Search for the cell housing the specified text and yield its (X, Y) center coordinate. 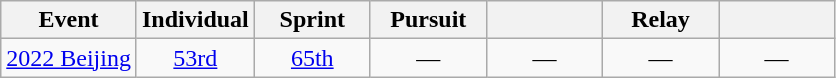
Pursuit (428, 20)
53rd (195, 58)
Sprint (312, 20)
Relay (660, 20)
Event (69, 20)
2022 Beijing (69, 58)
65th (312, 58)
Individual (195, 20)
